Return the [X, Y] coordinate for the center point of the cell that contains the specified text.  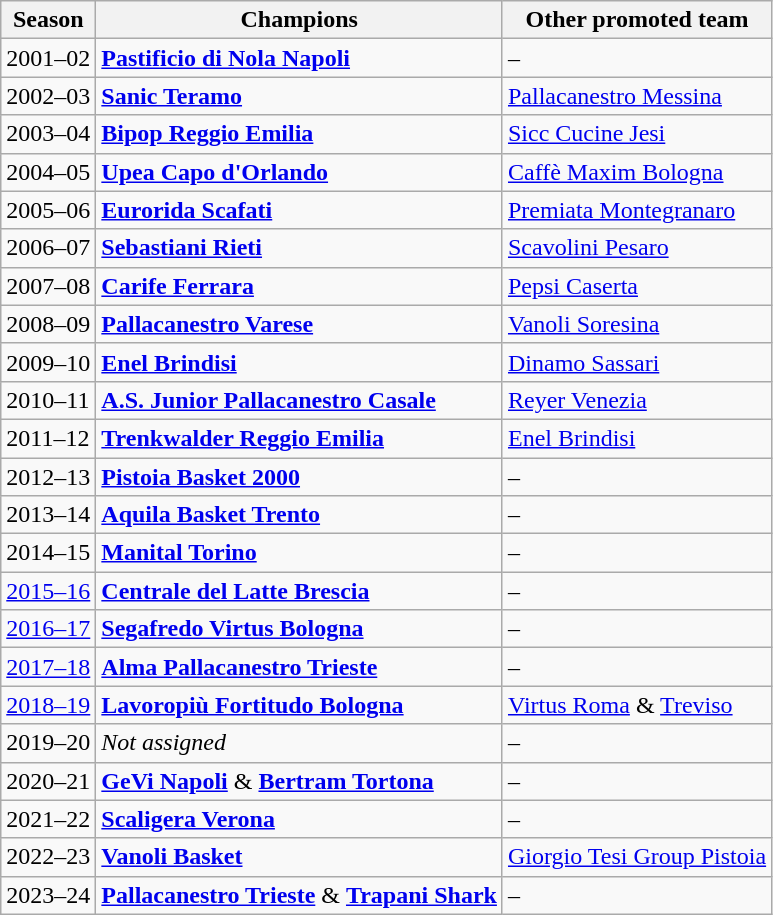
Pallacanestro Varese [300, 324]
Sicc Cucine Jesi [636, 134]
2022–23 [48, 857]
Aquila Basket Trento [300, 515]
Alma Pallacanestro Trieste [300, 667]
2016–17 [48, 629]
Pistoia Basket 2000 [300, 477]
2017–18 [48, 667]
Pallacanestro Messina [636, 96]
2018–19 [48, 705]
Manital Torino [300, 553]
Premiata Montegranaro [636, 210]
2023–24 [48, 895]
Vanoli Soresina [636, 324]
2019–20 [48, 743]
Eurorida Scafati [300, 210]
2008–09 [48, 324]
Giorgio Tesi Group Pistoia [636, 857]
2009–10 [48, 362]
Virtus Roma & Treviso [636, 705]
Vanoli Basket [300, 857]
Pallacanestro Trieste & Trapani Shark [300, 895]
2005–06 [48, 210]
2007–08 [48, 286]
Pastificio di Nola Napoli [300, 58]
2021–22 [48, 819]
2003–04 [48, 134]
Caffè Maxim Bologna [636, 172]
Sebastiani Rieti [300, 248]
Season [48, 20]
Other promoted team [636, 20]
2020–21 [48, 781]
2013–14 [48, 515]
Scavolini Pesaro [636, 248]
Bipop Reggio Emilia [300, 134]
Centrale del Latte Brescia [300, 591]
2011–12 [48, 438]
Dinamo Sassari [636, 362]
2004–05 [48, 172]
Lavoropiù Fortitudo Bologna [300, 705]
Not assigned [300, 743]
Carife Ferrara [300, 286]
Pepsi Caserta [636, 286]
Reyer Venezia [636, 400]
Trenkwalder Reggio Emilia [300, 438]
A.S. Junior Pallacanestro Casale [300, 400]
2012–13 [48, 477]
Scaligera Verona [300, 819]
Segafredo Virtus Bologna [300, 629]
2002–03 [48, 96]
2014–15 [48, 553]
Champions [300, 20]
2010–11 [48, 400]
Sanic Teramo [300, 96]
2001–02 [48, 58]
2006–07 [48, 248]
Upea Capo d'Orlando [300, 172]
GeVi Napoli & Bertram Tortona [300, 781]
2015–16 [48, 591]
